Pinpoint the cell where the given text exists, returning its (x, y) midpoint coordinate. 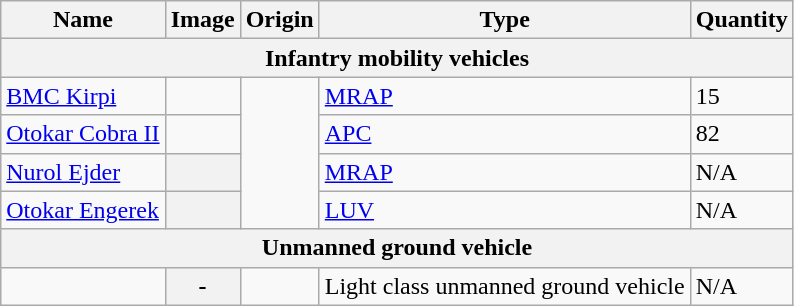
Nurol Ejder (83, 172)
BMC Kirpi (83, 96)
Otokar Engerek (83, 210)
Light class unmanned ground vehicle (504, 286)
Origin (280, 20)
Type (504, 20)
Otokar Cobra II (83, 134)
82 (742, 134)
Unmanned ground vehicle (398, 248)
Image (202, 20)
Quantity (742, 20)
Name (83, 20)
LUV (504, 210)
APC (504, 134)
Infantry mobility vehicles (398, 58)
15 (742, 96)
- (202, 286)
